Search for the cell housing the specified text and yield its [X, Y] center coordinate. 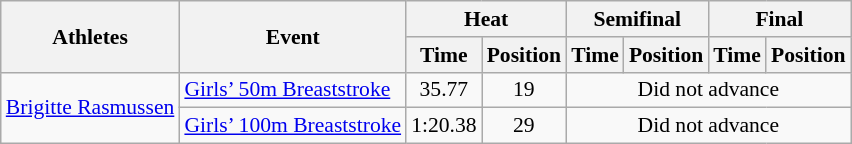
29 [524, 126]
Heat [486, 19]
Athletes [90, 36]
19 [524, 90]
Semifinal [637, 19]
1:20.38 [444, 126]
Girls’ 50m Breaststroke [292, 90]
Brigitte Rasmussen [90, 108]
35.77 [444, 90]
Girls’ 100m Breaststroke [292, 126]
Final [779, 19]
Event [292, 36]
